Pinpoint the cell where the given text exists, returning its (x, y) midpoint coordinate. 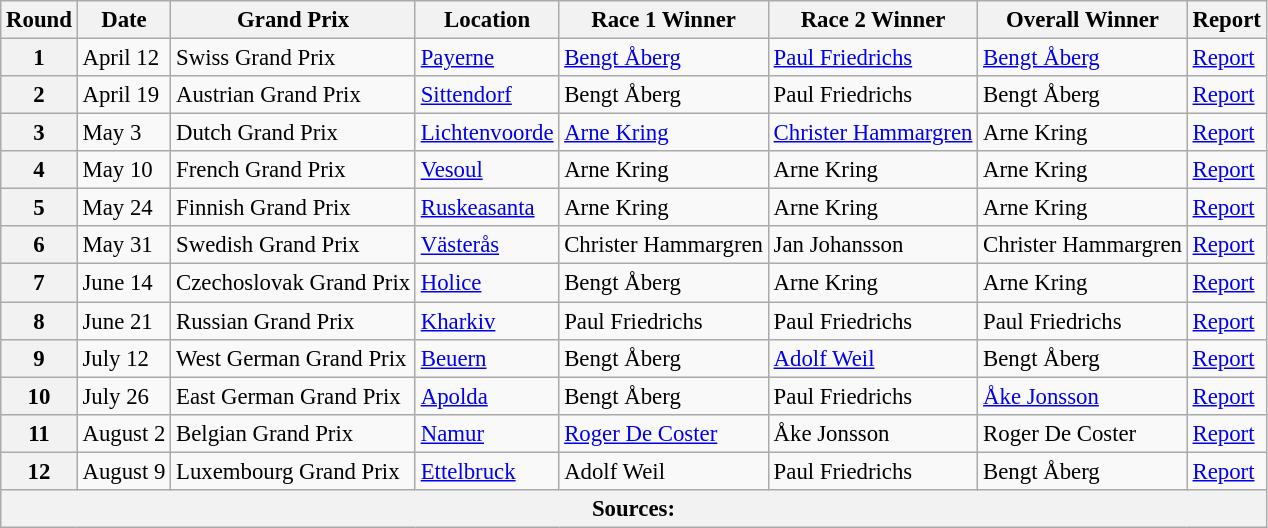
11 (39, 433)
Västerås (486, 245)
Apolda (486, 396)
Belgian Grand Prix (294, 433)
Beuern (486, 358)
Ettelbruck (486, 471)
1 (39, 58)
3 (39, 133)
Dutch Grand Prix (294, 133)
West German Grand Prix (294, 358)
August 2 (124, 433)
May 3 (124, 133)
Race 2 Winner (872, 20)
May 24 (124, 208)
June 14 (124, 283)
Payerne (486, 58)
French Grand Prix (294, 170)
6 (39, 245)
Lichtenvoorde (486, 133)
Luxembourg Grand Prix (294, 471)
2 (39, 95)
7 (39, 283)
Race 1 Winner (664, 20)
July 12 (124, 358)
Grand Prix (294, 20)
Austrian Grand Prix (294, 95)
Sources: (634, 509)
5 (39, 208)
9 (39, 358)
July 26 (124, 396)
Round (39, 20)
8 (39, 321)
Kharkiv (486, 321)
Swiss Grand Prix (294, 58)
4 (39, 170)
10 (39, 396)
Overall Winner (1082, 20)
Sittendorf (486, 95)
12 (39, 471)
Namur (486, 433)
April 19 (124, 95)
Location (486, 20)
May 31 (124, 245)
Czechoslovak Grand Prix (294, 283)
June 21 (124, 321)
Swedish Grand Prix (294, 245)
Holice (486, 283)
Finnish Grand Prix (294, 208)
East German Grand Prix (294, 396)
Jan Johansson (872, 245)
Russian Grand Prix (294, 321)
Vesoul (486, 170)
May 10 (124, 170)
Ruskeasanta (486, 208)
August 9 (124, 471)
April 12 (124, 58)
Date (124, 20)
